Find where the given text appears and provide that cell's center as (x, y) coordinate. 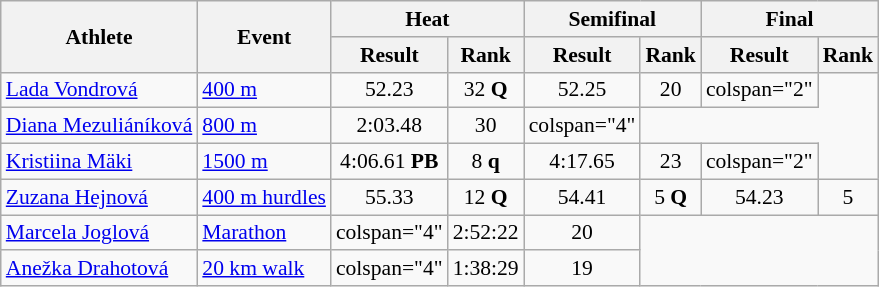
Final (790, 19)
Kristiina Mäki (100, 162)
4:17.65 (582, 162)
800 m (264, 126)
Marcela Joglová (100, 233)
19 (582, 269)
8 q (486, 162)
1500 m (264, 162)
12 Q (486, 197)
1:38:29 (486, 269)
Event (264, 36)
400 m hurdles (264, 197)
5 (848, 197)
Athlete (100, 36)
2:03.48 (390, 126)
55.33 (390, 197)
Anežka Drahotová (100, 269)
32 Q (486, 90)
2:52:22 (486, 233)
Diana Mezuliáníková (100, 126)
Marathon (264, 233)
Semifinal (612, 19)
4:06.61 PB (390, 162)
30 (486, 126)
400 m (264, 90)
54.23 (760, 197)
20 km walk (264, 269)
Heat (428, 19)
52.25 (582, 90)
Zuzana Hejnová (100, 197)
54.41 (582, 197)
Lada Vondrová (100, 90)
23 (670, 162)
5 Q (670, 197)
52.23 (390, 90)
